Search for the cell housing the specified text and yield its (x, y) center coordinate. 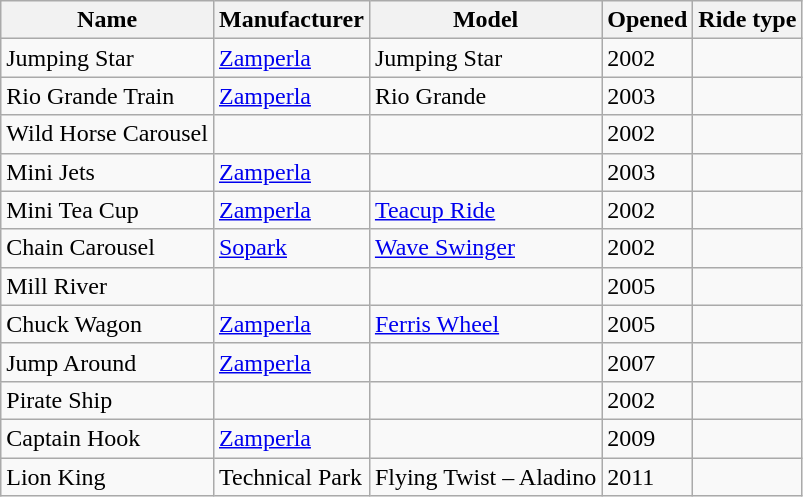
Opened (648, 20)
Pirate Ship (108, 400)
Captain Hook (108, 438)
Mini Jets (108, 172)
Ferris Wheel (485, 324)
Flying Twist – Aladino (485, 477)
Technical Park (291, 477)
2009 (648, 438)
Manufacturer (291, 20)
2011 (648, 477)
Rio Grande Train (108, 96)
Jump Around (108, 362)
2007 (648, 362)
Lion King (108, 477)
Wild Horse Carousel (108, 134)
Ride type (748, 20)
Chain Carousel (108, 248)
Mini Tea Cup (108, 210)
Name (108, 20)
Rio Grande (485, 96)
Chuck Wagon (108, 324)
Wave Swinger (485, 248)
Sopark (291, 248)
Teacup Ride (485, 210)
Model (485, 20)
Mill River (108, 286)
